Determine the [x, y] coordinate at the center of the cell enclosing the given text.  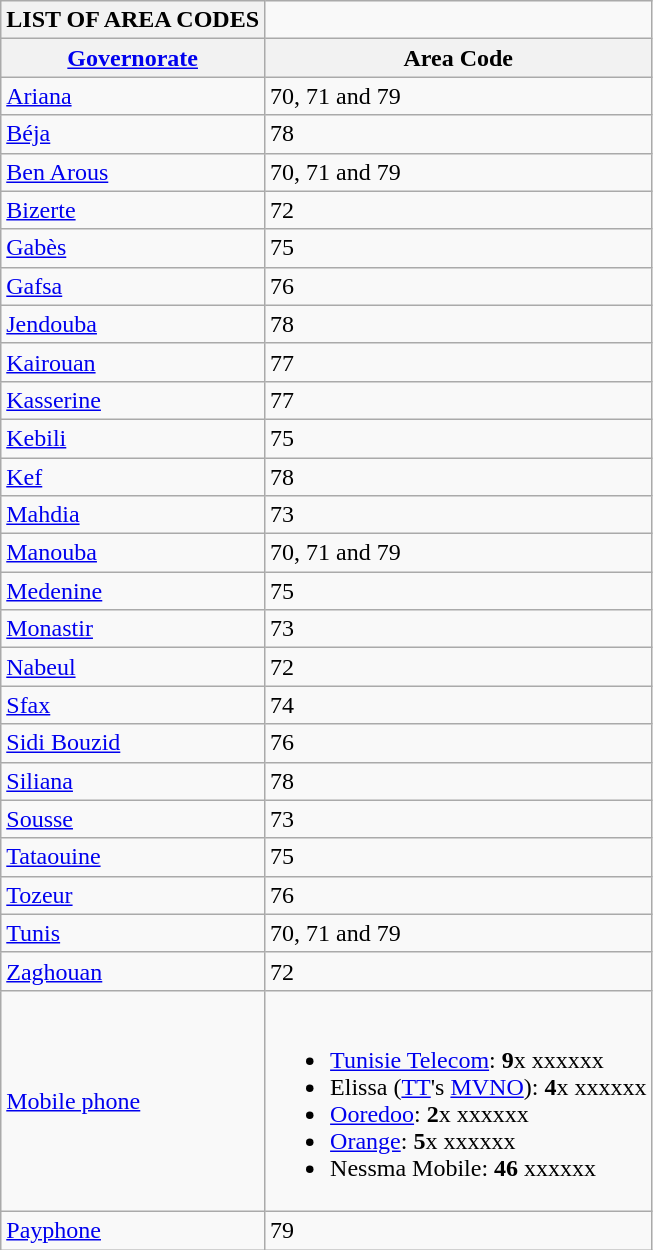
Ariana [133, 96]
Area Code [458, 58]
Mobile phone [133, 1100]
LIST OF AREA CODES [133, 20]
Tataouine [133, 857]
Sidi Bouzid [133, 743]
Kasserine [133, 400]
74 [458, 705]
Jendouba [133, 324]
Sfax [133, 705]
Sousse [133, 819]
Gabès [133, 248]
Mahdia [133, 515]
Kairouan [133, 362]
Tozeur [133, 895]
Zaghouan [133, 971]
Gafsa [133, 286]
Siliana [133, 781]
Kebili [133, 438]
79 [458, 1230]
Payphone [133, 1230]
Kef [133, 477]
Béja [133, 134]
Tunis [133, 933]
Monastir [133, 629]
Medenine [133, 591]
Nabeul [133, 667]
Manouba [133, 553]
Governorate [133, 58]
Ben Arous [133, 172]
Bizerte [133, 210]
Tunisie Telecom: 9x xxxxxxElissa (TT's MVNO): 4x xxxxxxOoredoo: 2x xxxxxxOrange: 5x xxxxxxNessma Mobile: 46 xxxxxx [458, 1100]
